Provide the [X, Y] coordinate of the cell's center where the given text is located.  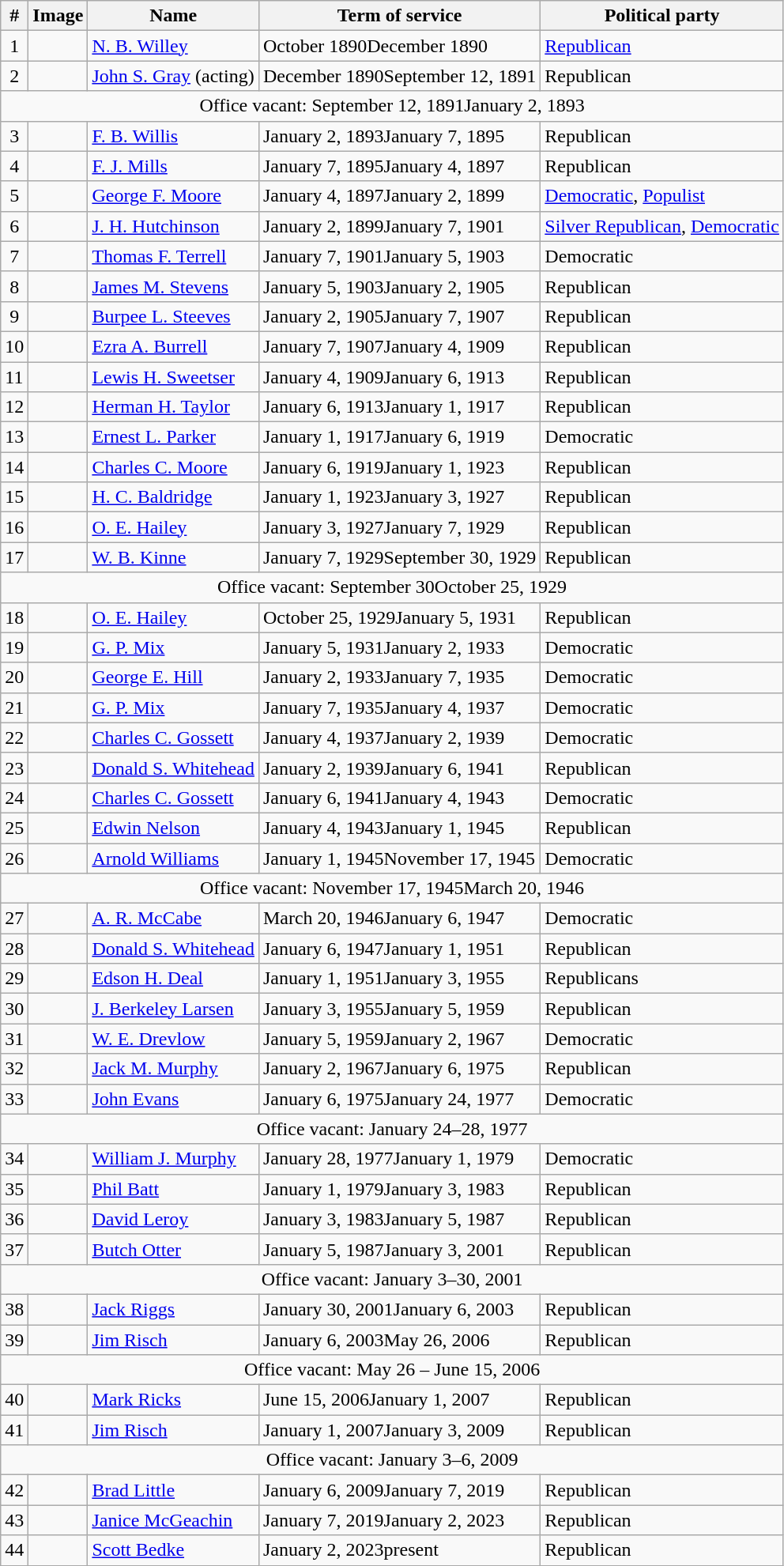
16 [14, 527]
January 1, 1917January 6, 1919 [399, 437]
January 4, 1943January 1, 1945 [399, 828]
43 [14, 1520]
January 4, 1897January 2, 1899 [399, 196]
20 [14, 677]
January 7, 1929September 30, 1929 [399, 557]
Janice McGeachin [174, 1520]
8 [14, 286]
Arnold Williams [174, 858]
January 2, 1893January 7, 1895 [399, 136]
17 [14, 557]
January 7, 1901January 5, 1903 [399, 256]
3 [14, 136]
J. H. Hutchinson [174, 226]
28 [14, 949]
Ezra A. Burrell [174, 346]
10 [14, 346]
Scott Bedke [174, 1550]
42 [14, 1490]
27 [14, 919]
Herman H. Taylor [174, 407]
21 [14, 708]
January 6, 1919January 1, 1923 [399, 467]
Butch Otter [174, 1249]
Burpee L. Steeves [174, 316]
Republicans [662, 979]
Name [174, 16]
January 2, 1933January 7, 1935 [399, 677]
26 [14, 858]
# [14, 16]
Jack M. Murphy [174, 1069]
James M. Stevens [174, 286]
Brad Little [174, 1490]
January 1, 1979January 3, 1983 [399, 1189]
15 [14, 497]
January 2, 1905January 7, 1907 [399, 316]
January 6, 1975January 24, 1977 [399, 1099]
35 [14, 1189]
Office vacant: September 12, 1891January 2, 1893 [392, 106]
30 [14, 1009]
12 [14, 407]
Office vacant: September 30October 25, 1929 [392, 587]
6 [14, 226]
22 [14, 738]
January 6, 2009January 7, 2019 [399, 1490]
44 [14, 1550]
David Leroy [174, 1219]
34 [14, 1159]
29 [14, 979]
Office vacant: January 3–6, 2009 [392, 1460]
Office vacant: January 3–30, 2001 [392, 1279]
4 [14, 166]
F. J. Mills [174, 166]
H. C. Baldridge [174, 497]
Image [58, 16]
January 6, 1913January 1, 1917 [399, 407]
January 28, 1977January 1, 1979 [399, 1159]
37 [14, 1249]
March 20, 1946January 6, 1947 [399, 919]
J. Berkeley Larsen [174, 1009]
24 [14, 798]
7 [14, 256]
Charles C. Moore [174, 467]
January 7, 1935January 4, 1937 [399, 708]
Edwin Nelson [174, 828]
2 [14, 76]
36 [14, 1219]
33 [14, 1099]
W. E. Drevlow [174, 1039]
Democratic, Populist [662, 196]
14 [14, 467]
Office vacant: November 17, 1945March 20, 1946 [392, 889]
13 [14, 437]
Thomas F. Terrell [174, 256]
N. B. Willey [174, 46]
January 6, 1947January 1, 1951 [399, 949]
40 [14, 1400]
19 [14, 647]
October 25, 1929January 5, 1931 [399, 617]
31 [14, 1039]
January 2, 1899January 7, 1901 [399, 226]
January 1, 1945November 17, 1945 [399, 858]
38 [14, 1309]
9 [14, 316]
January 7, 1895January 4, 1897 [399, 166]
January 1, 1951January 3, 1955 [399, 979]
January 7, 1907January 4, 1909 [399, 346]
Political party [662, 16]
W. B. Kinne [174, 557]
25 [14, 828]
5 [14, 196]
41 [14, 1430]
Lewis H. Sweetser [174, 377]
Ernest L. Parker [174, 437]
39 [14, 1340]
January 5, 1959January 2, 1967 [399, 1039]
January 6, 2003May 26, 2006 [399, 1340]
Office vacant: May 26 – June 15, 2006 [392, 1370]
January 6, 1941January 4, 1943 [399, 798]
A. R. McCabe [174, 919]
Term of service [399, 16]
January 1, 2007January 3, 2009 [399, 1430]
Office vacant: January 24–28, 1977 [392, 1129]
John S. Gray (acting) [174, 76]
William J. Murphy [174, 1159]
January 4, 1937January 2, 1939 [399, 738]
January 3, 1955January 5, 1959 [399, 1009]
June 15, 2006January 1, 2007 [399, 1400]
32 [14, 1069]
F. B. Willis [174, 136]
18 [14, 617]
January 5, 1987January 3, 2001 [399, 1249]
Edson H. Deal [174, 979]
January 7, 2019January 2, 2023 [399, 1520]
11 [14, 377]
October 1890December 1890 [399, 46]
Jack Riggs [174, 1309]
January 5, 1931January 2, 1933 [399, 647]
George E. Hill [174, 677]
January 4, 1909January 6, 1913 [399, 377]
Silver Republican, Democratic [662, 226]
Mark Ricks [174, 1400]
George F. Moore [174, 196]
John Evans [174, 1099]
23 [14, 768]
January 2, 2023present [399, 1550]
January 3, 1927January 7, 1929 [399, 527]
Phil Batt [174, 1189]
December 1890September 12, 1891 [399, 76]
January 2, 1939January 6, 1941 [399, 768]
January 30, 2001January 6, 2003 [399, 1309]
1 [14, 46]
January 2, 1967January 6, 1975 [399, 1069]
January 3, 1983January 5, 1987 [399, 1219]
January 5, 1903January 2, 1905 [399, 286]
January 1, 1923January 3, 1927 [399, 497]
